From the cell containing the given text, extract its center point as [X, Y] coordinate. 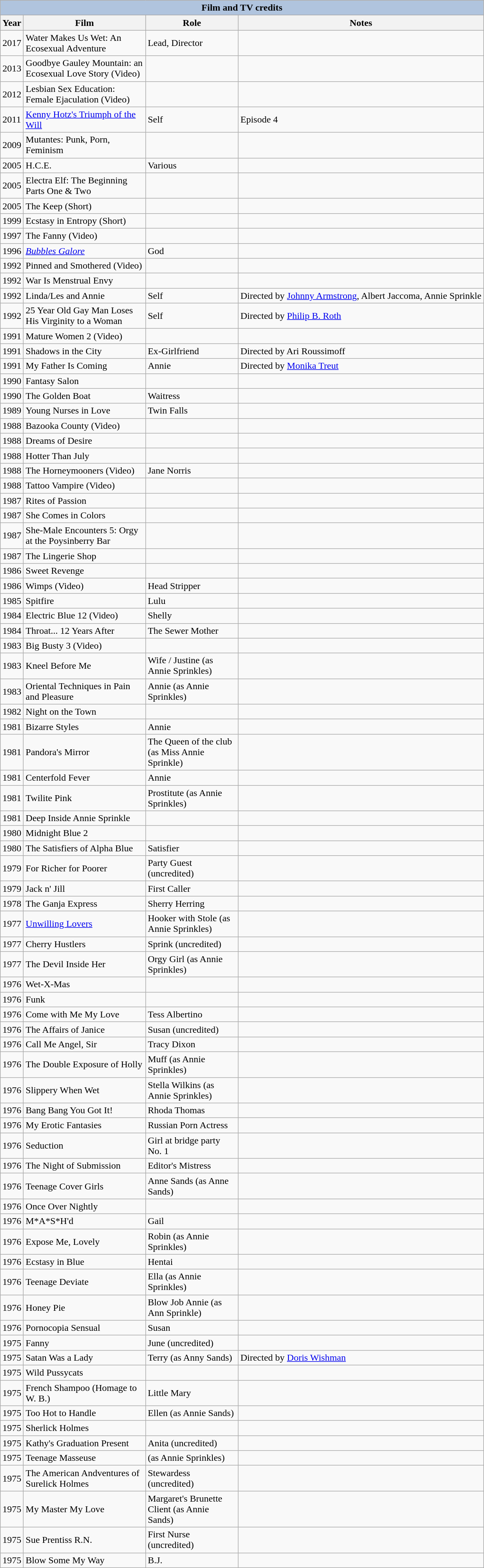
Funk [85, 999]
Bazooka County (Video) [85, 426]
Blow Job Annie (as Ann Sprinkle) [192, 1308]
B.J. [192, 1560]
For Richer for Poorer [85, 869]
Teenage Deviate [85, 1282]
Directed by Ari Roussimoff [361, 351]
Fanny [85, 1343]
Sprink (uncredited) [192, 944]
Dreams of Desire [85, 441]
Muff (as Annie Sprinkles) [192, 1064]
Editor's Mistress [192, 1166]
Mature Women 2 (Video) [85, 336]
The Queen of the club (as Miss Annie Sprinkle) [192, 752]
Bubbles Galore [85, 251]
Lulu [192, 601]
Lead, Director [192, 43]
1999 [12, 221]
Episode 4 [361, 119]
Pandora's Mirror [85, 752]
First Nurse (uncredited) [192, 1540]
Anita (uncredited) [192, 1443]
Pornocopia Sensual [85, 1328]
Shadows in the City [85, 351]
Film and TV credits [242, 8]
Too Hot to Handle [85, 1413]
Wife / Justine (as Annie Sprinkles) [192, 666]
Throat... 12 Years After [85, 631]
Sherlick Holmes [85, 1428]
Wimps (Video) [85, 586]
H.C.E. [85, 165]
Electra Elf: The Beginning Parts One & Two [85, 185]
Kenny Hotz's Triumph of the Will [85, 119]
Spitfire [85, 601]
Jack n' Jill [85, 889]
Margaret's Brunette Client (as Annie Sands) [192, 1509]
She Comes in Colors [85, 516]
Midnight Blue 2 [85, 833]
The Ganja Express [85, 904]
Bizarre Styles [85, 726]
Linda/Les and Annie [85, 296]
Wet-X-Mas [85, 984]
Directed by Doris Wishman [361, 1358]
June (uncredited) [192, 1343]
1989 [12, 411]
My Master My Love [85, 1509]
Susan (uncredited) [192, 1029]
Mutantes: Punk, Porn, Feminism [85, 145]
Teenage Cover Girls [85, 1186]
Call Me Angel, Sir [85, 1044]
Girl at bridge party No. 1 [192, 1146]
Slippery When Wet [85, 1090]
Ecstasy in Entropy (Short) [85, 221]
Seduction [85, 1146]
Various [192, 165]
The Devil Inside Her [85, 964]
Annie (as Annie Sprinkles) [192, 691]
2012 [12, 94]
Orgy Girl (as Annie Sprinkles) [192, 964]
Directed by Monika Treut [361, 366]
1997 [12, 236]
Satisfier [192, 848]
Blow Some My Way [85, 1560]
2011 [12, 119]
Shelly [192, 616]
Deep Inside Annie Sprinkle [85, 818]
Waitress [192, 396]
Water Makes Us Wet: An Ecosexual Adventure [85, 43]
Night on the Town [85, 712]
Party Guest (uncredited) [192, 869]
Russian Porn Actress [192, 1125]
Rites of Passion [85, 501]
Ella (as Annie Sprinkles) [192, 1282]
Unwilling Lovers [85, 924]
Pinned and Smothered (Video) [85, 266]
The Keep (Short) [85, 206]
1996 [12, 251]
Bang Bang You Got It! [85, 1111]
The Double Exposure of Holly [85, 1064]
Terry (as Anny Sands) [192, 1358]
Directed by Philip B. Roth [361, 316]
Prostitute (as Annie Sprinkles) [192, 798]
1985 [12, 601]
The American Andventures of Surelick Holmes [85, 1478]
Robin (as Annie Sprinkles) [192, 1242]
Twilite Pink [85, 798]
Wild Pussycats [85, 1372]
25 Year Old Gay Man Loses His Virginity to a Woman [85, 316]
Jane Norris [192, 470]
Head Stripper [192, 586]
Role [192, 23]
She-Male Encounters 5: Orgy at the Poysinberry Bar [85, 536]
The Sewer Mother [192, 631]
Kneel Before Me [85, 666]
First Caller [192, 889]
Come with Me My Love [85, 1014]
My Father Is Coming [85, 366]
Satan Was a Lady [85, 1358]
1982 [12, 712]
Fantasy Salon [85, 381]
Electric Blue 12 (Video) [85, 616]
Gail [192, 1221]
The Golden Boat [85, 396]
Rhoda Thomas [192, 1111]
Expose Me, Lovely [85, 1242]
War Is Menstrual Envy [85, 281]
French Shampoo (Homage to W. B.) [85, 1392]
Sue Prentiss R.N. [85, 1540]
The Lingerie Shop [85, 556]
Oriental Techniques in Pain and Pleasure [85, 691]
Directed by Johnny Armstrong, Albert Jaccoma, Annie Sprinkle [361, 296]
M*A*S*H'd [85, 1221]
Hentai [192, 1262]
2009 [12, 145]
Big Busty 3 (Video) [85, 646]
Kathy's Graduation Present [85, 1443]
Young Nurses in Love [85, 411]
Ex-Girlfriend [192, 351]
2017 [12, 43]
Tess Albertino [192, 1014]
The Night of Submission [85, 1166]
The Affairs of Janice [85, 1029]
God [192, 251]
Ellen (as Annie Sands) [192, 1413]
Lesbian Sex Education: Female Ejaculation (Video) [85, 94]
Susan [192, 1328]
Hooker with Stole (as Annie Sprinkles) [192, 924]
Sweet Revenge [85, 571]
The Satisfiers of Alpha Blue [85, 848]
Centerfold Fever [85, 778]
Once Over Nightly [85, 1206]
Tattoo Vampire (Video) [85, 485]
Teenage Masseuse [85, 1458]
Goodbye Gauley Mountain: an Ecosexual Love Story (Video) [85, 68]
Little Mary [192, 1392]
(as Annie Sprinkles) [192, 1458]
Ecstasy in Blue [85, 1262]
Stewardess (uncredited) [192, 1478]
Tracy Dixon [192, 1044]
Cherry Hustlers [85, 944]
Twin Falls [192, 411]
My Erotic Fantasies [85, 1125]
The Horneymooners (Video) [85, 470]
Sherry Herring [192, 904]
Honey Pie [85, 1308]
2013 [12, 68]
Year [12, 23]
Anne Sands (as Anne Sands) [192, 1186]
Stella Wilkins (as Annie Sprinkles) [192, 1090]
1978 [12, 904]
Hotter Than July [85, 456]
Notes [361, 23]
Film [85, 23]
The Fanny (Video) [85, 236]
